Return (x, y) of the center of cell containing provided text 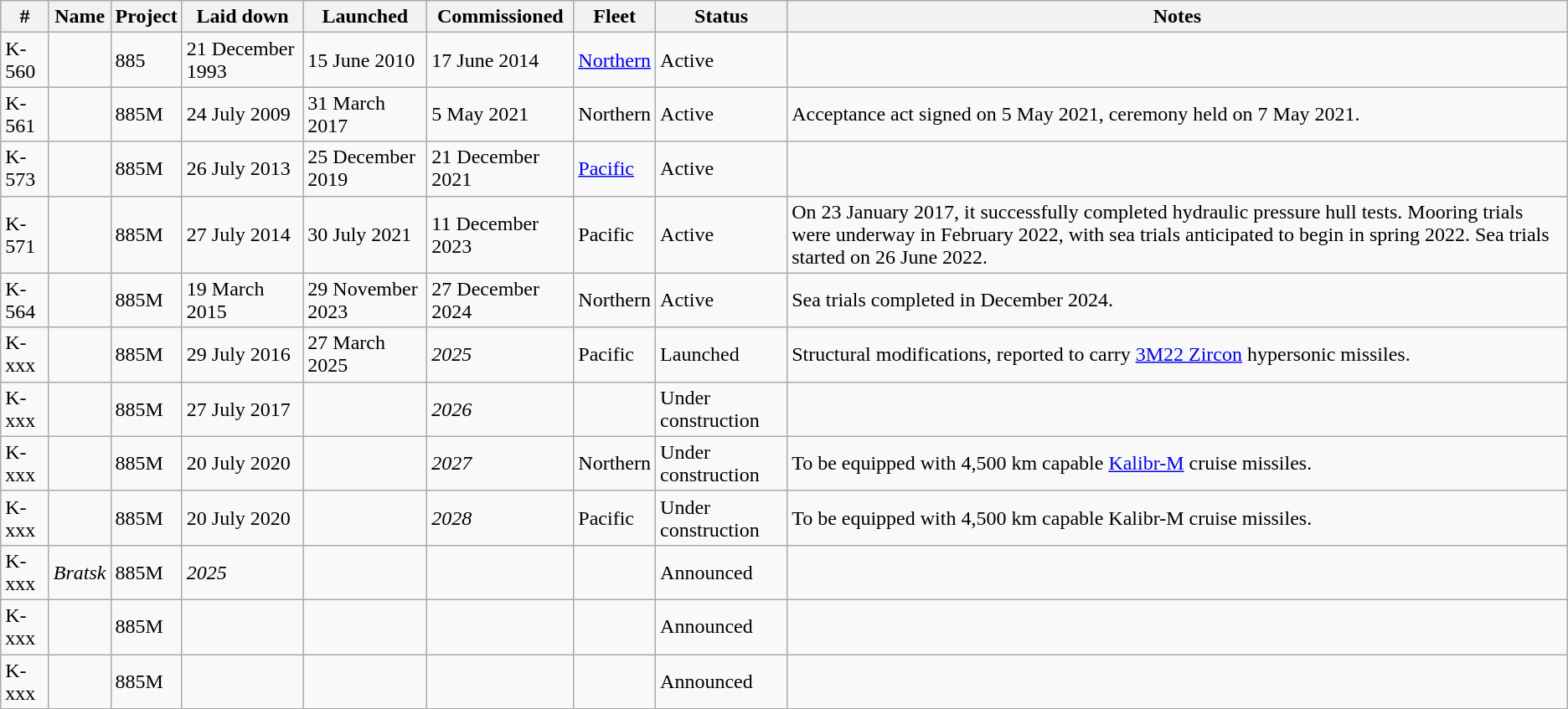
5 May 2021 (501, 114)
2027 (501, 464)
17 June 2014 (501, 60)
Status (722, 17)
26 July 2013 (243, 169)
21 December 1993 (243, 60)
21 December 2021 (501, 169)
27 December 2024 (501, 300)
Structural modifications, reported to carry 3M22 Zircon hypersonic missiles. (1178, 355)
K-571 (25, 234)
Name (80, 17)
K-561 (25, 114)
27 July 2017 (243, 408)
15 June 2010 (365, 60)
24 July 2009 (243, 114)
885 (146, 60)
29 November 2023 (365, 300)
Notes (1178, 17)
Fleet (615, 17)
Sea trials completed in December 2024. (1178, 300)
Bratsk (80, 573)
K-564 (25, 300)
19 March 2015 (243, 300)
30 July 2021 (365, 234)
# (25, 17)
2028 (501, 517)
K-560 (25, 60)
K-573 (25, 169)
Acceptance act signed on 5 May 2021, ceremony held on 7 May 2021. (1178, 114)
Laid down (243, 17)
29 July 2016 (243, 355)
Commissioned (501, 17)
11 December 2023 (501, 234)
25 December 2019 (365, 169)
Project (146, 17)
2026 (501, 408)
27 March 2025 (365, 355)
31 March 2017 (365, 114)
27 July 2014 (243, 234)
